Pinpoint the cell where the given text exists, returning its (x, y) midpoint coordinate. 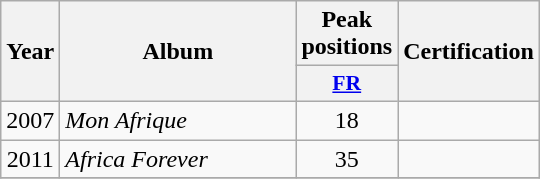
35 (347, 159)
Mon Afrique (178, 120)
18 (347, 120)
2007 (30, 120)
Africa Forever (178, 159)
FR (347, 84)
Year (30, 52)
Peak positions (347, 34)
Album (178, 52)
Certification (469, 52)
2011 (30, 159)
